Locate the cell with the specified text and output its [X, Y] center coordinate. 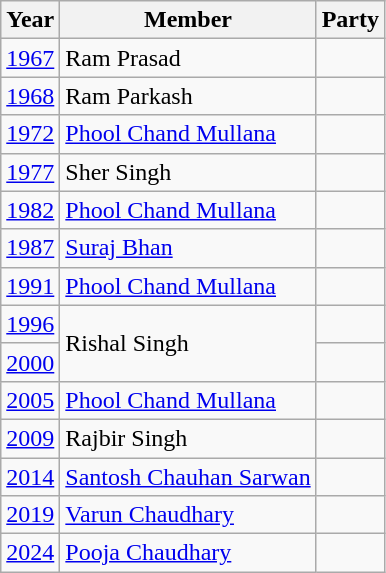
2014 [30, 477]
2009 [30, 438]
Pooja Chaudhary [188, 553]
2005 [30, 400]
1972 [30, 134]
Party [350, 20]
Suraj Bhan [188, 248]
Year [30, 20]
Santosh Chauhan Sarwan [188, 477]
2024 [30, 553]
Member [188, 20]
Sher Singh [188, 172]
Ram Prasad [188, 58]
2019 [30, 515]
Ram Parkash [188, 96]
Rajbir Singh [188, 438]
1991 [30, 286]
2000 [30, 362]
1968 [30, 96]
1996 [30, 324]
1987 [30, 248]
Varun Chaudhary [188, 515]
Rishal Singh [188, 343]
1967 [30, 58]
1977 [30, 172]
1982 [30, 210]
